Output the (x, y) coordinate of the center of the cell containing the given text.  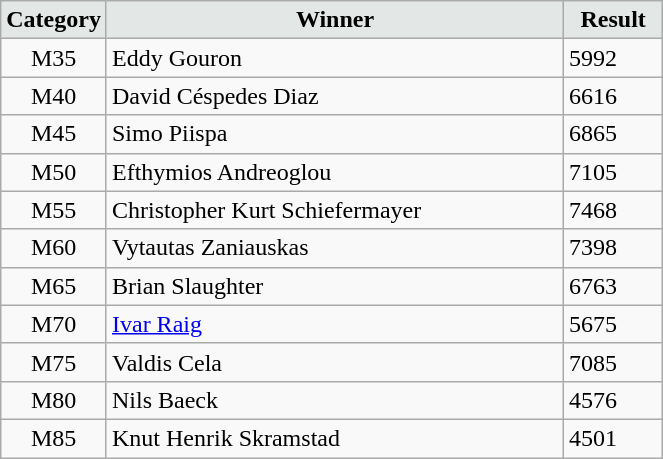
Vytautas Zaniauskas (334, 248)
7398 (614, 248)
M50 (54, 172)
6763 (614, 286)
6616 (614, 96)
Valdis Cela (334, 362)
M55 (54, 210)
6865 (614, 134)
M35 (54, 58)
Christopher Kurt Schiefermayer (334, 210)
Category (54, 20)
M60 (54, 248)
Knut Henrik Skramstad (334, 438)
4576 (614, 400)
7468 (614, 210)
M70 (54, 324)
M80 (54, 400)
Result (614, 20)
Eddy Gouron (334, 58)
Winner (334, 20)
David Céspedes Diaz (334, 96)
5675 (614, 324)
5992 (614, 58)
Brian Slaughter (334, 286)
Ivar Raig (334, 324)
7105 (614, 172)
Efthymios Andreoglou (334, 172)
7085 (614, 362)
M85 (54, 438)
M65 (54, 286)
M75 (54, 362)
M45 (54, 134)
Simo Piispa (334, 134)
M40 (54, 96)
Nils Baeck (334, 400)
4501 (614, 438)
